Extract the (x, y) coordinate from the center of the cell holding the provided text.  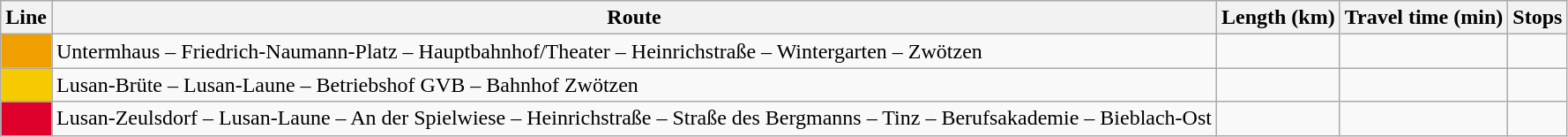
Untermhaus – Friedrich-Naumann-Platz – Hauptbahnhof/Theater – Heinrichstraße – Wintergarten – Zwötzen (633, 51)
Travel time (min) (1423, 18)
Lusan-Zeulsdorf – Lusan-Laune – An der Spielwiese – Heinrichstraße – Straße des Bergmanns – Tinz – Berufsakademie – Bieblach-Ost (633, 118)
Line (26, 18)
Stops (1538, 18)
Lusan-Brüte – Lusan-Laune – Betriebshof GVB – Bahnhof Zwötzen (633, 85)
Route (633, 18)
Length (km) (1278, 18)
